Provide the [x, y] coordinate of the cell's center where the given text is located.  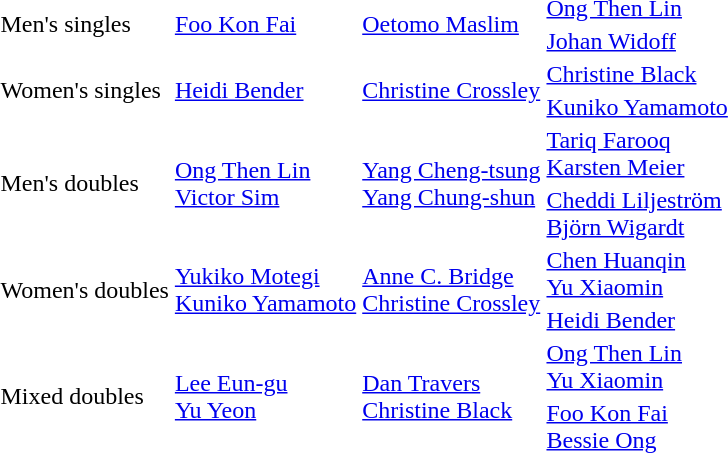
Heidi Bender [265, 90]
Christine Crossley [452, 90]
Ong Then Lin Victor Sim [265, 184]
Yukiko Motegi Kuniko Yamamoto [265, 290]
Yang Cheng-tsung Yang Chung-shun [452, 184]
Anne C. Bridge Christine Crossley [452, 290]
